Locate the cell with the specified text and output its [X, Y] center coordinate. 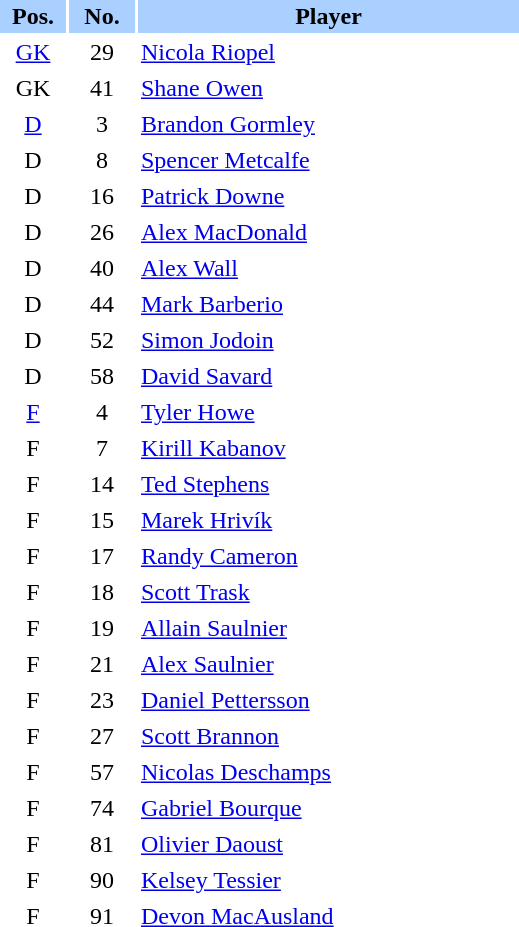
19 [102, 628]
Tyler Howe [328, 412]
21 [102, 664]
Simon Jodoin [328, 340]
15 [102, 520]
16 [102, 196]
Kirill Kabanov [328, 448]
23 [102, 700]
40 [102, 268]
No. [102, 16]
7 [102, 448]
Patrick Downe [328, 196]
27 [102, 736]
90 [102, 880]
Alex MacDonald [328, 232]
Ted Stephens [328, 484]
3 [102, 124]
44 [102, 304]
14 [102, 484]
Alex Wall [328, 268]
4 [102, 412]
Pos. [33, 16]
Brandon Gormley [328, 124]
58 [102, 376]
Nicola Riopel [328, 52]
26 [102, 232]
74 [102, 808]
Shane Owen [328, 88]
Scott Trask [328, 592]
Marek Hrivík [328, 520]
Mark Barberio [328, 304]
17 [102, 556]
Alex Saulnier [328, 664]
David Savard [328, 376]
29 [102, 52]
Gabriel Bourque [328, 808]
Nicolas Deschamps [328, 772]
41 [102, 88]
52 [102, 340]
Player [328, 16]
8 [102, 160]
57 [102, 772]
Daniel Pettersson [328, 700]
Kelsey Tessier [328, 880]
18 [102, 592]
Olivier Daoust [328, 844]
Scott Brannon [328, 736]
Spencer Metcalfe [328, 160]
81 [102, 844]
Randy Cameron [328, 556]
Allain Saulnier [328, 628]
